Scan for the cell matching the given text and deliver its (x, y) coordinate at center. 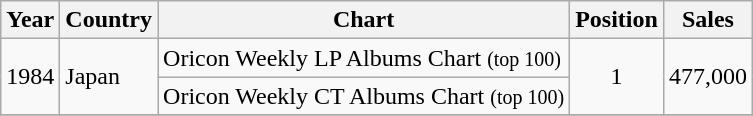
1 (617, 77)
Chart (364, 20)
1984 (30, 77)
Sales (708, 20)
Position (617, 20)
Year (30, 20)
Japan (109, 77)
Country (109, 20)
Oricon Weekly CT Albums Chart (top 100) (364, 96)
Oricon Weekly LP Albums Chart (top 100) (364, 58)
477,000 (708, 77)
